Determine the [X, Y] coordinate at the center of the cell enclosing the given text.  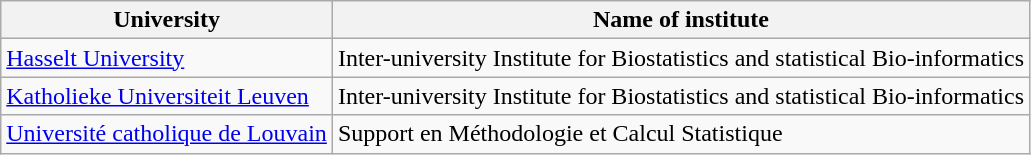
Université catholique de Louvain [167, 134]
University [167, 20]
Katholieke Universiteit Leuven [167, 96]
Hasselt University [167, 58]
Name of institute [680, 20]
Support en Méthodologie et Calcul Statistique [680, 134]
